Detect which cell encompasses the target text, then output its [X, Y] center coordinate. 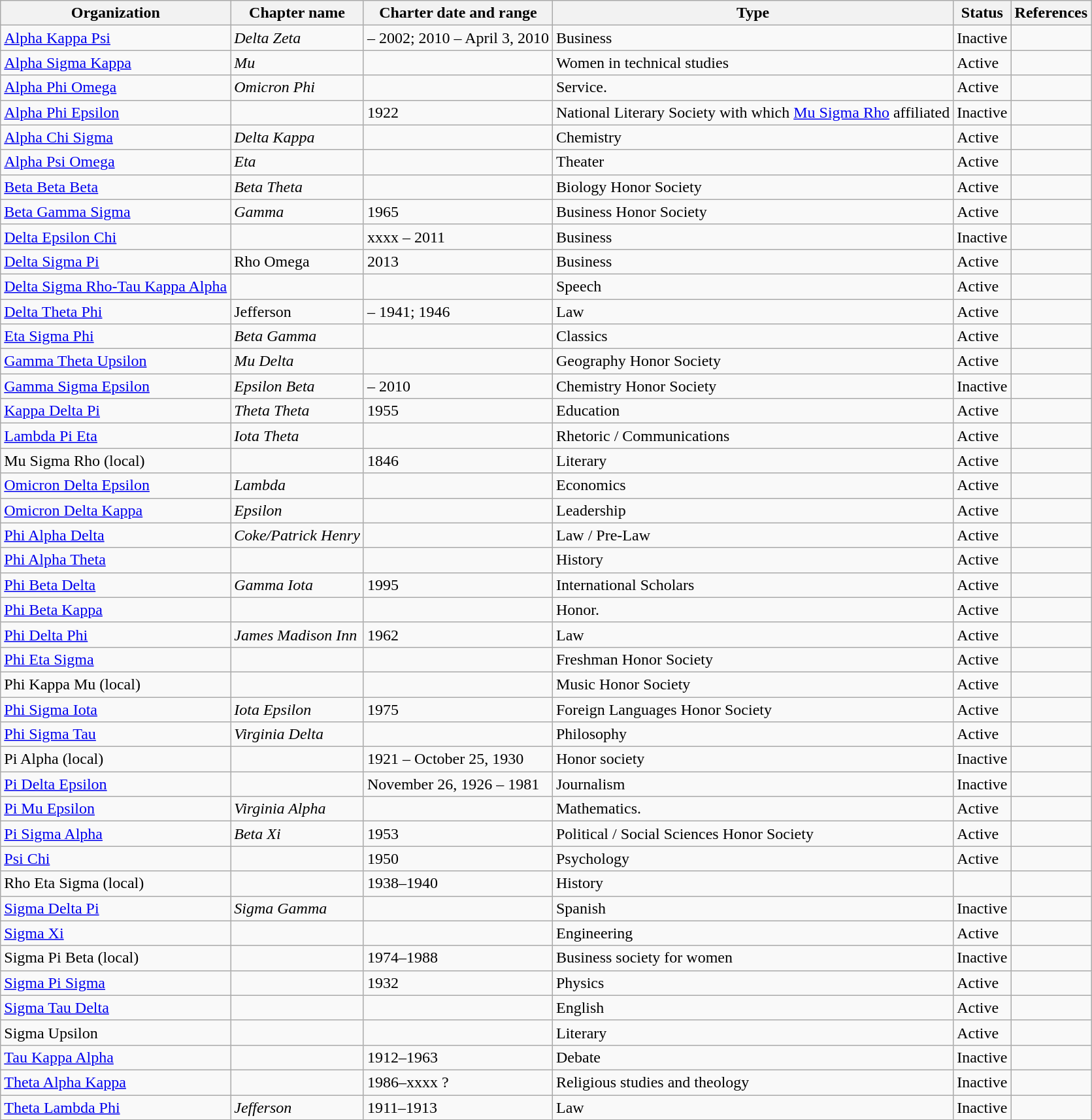
Phi Sigma Tau [116, 734]
International Scholars [753, 585]
Journalism [753, 784]
1932 [457, 983]
Chemistry Honor Society [753, 386]
Rho Omega [297, 261]
Mu Sigma Rho (local) [116, 461]
Psychology [753, 859]
Mu Delta [297, 361]
Beta Gamma [297, 337]
Sigma Pi Sigma [116, 983]
Phi Sigma Iota [116, 709]
1938–1940 [457, 883]
– 1941; 1946 [457, 312]
Sigma Xi [116, 933]
English [753, 1008]
Gamma [297, 212]
– 2010 [457, 386]
1986–xxxx ? [457, 1082]
Mathematics. [753, 809]
Gamma Iota [297, 585]
Delta Epsilon Chi [116, 237]
Phi Eta Sigma [116, 659]
Alpha Phi Omega [116, 88]
Rho Eta Sigma (local) [116, 883]
xxxx – 2011 [457, 237]
Chapter name [297, 13]
Iota Epsilon [297, 709]
1975 [457, 709]
1846 [457, 461]
1911–1913 [457, 1108]
November 26, 1926 – 1981 [457, 784]
Lambda [297, 486]
1921 – October 25, 1930 [457, 759]
Tau Kappa Alpha [116, 1057]
Delta Theta Phi [116, 312]
Phi Alpha Theta [116, 560]
Omicron Phi [297, 88]
Rhetoric / Communications [753, 436]
References [1051, 13]
Epsilon [297, 510]
1950 [457, 859]
Economics [753, 486]
1995 [457, 585]
Service. [753, 88]
Beta Xi [297, 834]
Sigma Tau Delta [116, 1008]
Sigma Upsilon [116, 1032]
Education [753, 411]
Engineering [753, 933]
Phi Kappa Mu (local) [116, 684]
Alpha Chi Sigma [116, 137]
Beta Theta [297, 187]
Spanish [753, 908]
Omicron Delta Kappa [116, 510]
Classics [753, 337]
Sigma Pi Beta (local) [116, 958]
Beta Beta Beta [116, 187]
Honor society [753, 759]
Beta Gamma Sigma [116, 212]
Alpha Sigma Kappa [116, 63]
Law / Pre-Law [753, 535]
Honor. [753, 610]
Music Honor Society [753, 684]
Status [982, 13]
Philosophy [753, 734]
Chemistry [753, 137]
Business Honor Society [753, 212]
Alpha Psi Omega [116, 162]
Women in technical studies [753, 63]
Phi Beta Delta [116, 585]
Sigma Delta Pi [116, 908]
Coke/Patrick Henry [297, 535]
James Madison Inn [297, 634]
Phi Beta Kappa [116, 610]
Pi Sigma Alpha [116, 834]
1922 [457, 112]
1955 [457, 411]
Pi Mu Epsilon [116, 809]
Sigma Gamma [297, 908]
Theta Theta [297, 411]
Alpha Kappa Psi [116, 38]
Gamma Sigma Epsilon [116, 386]
Iota Theta [297, 436]
1965 [457, 212]
Organization [116, 13]
Alpha Phi Epsilon [116, 112]
Delta Sigma Pi [116, 261]
Delta Zeta [297, 38]
Psi Chi [116, 859]
1974–1988 [457, 958]
Pi Delta Epsilon [116, 784]
1962 [457, 634]
Eta [297, 162]
Charter date and range [457, 13]
Physics [753, 983]
Mu [297, 63]
Delta Kappa [297, 137]
Gamma Theta Upsilon [116, 361]
Delta Sigma Rho-Tau Kappa Alpha [116, 286]
Business society for women [753, 958]
Geography Honor Society [753, 361]
Theater [753, 162]
Theta Alpha Kappa [116, 1082]
Foreign Languages Honor Society [753, 709]
Freshman Honor Society [753, 659]
2013 [457, 261]
Virginia Alpha [297, 809]
Pi Alpha (local) [116, 759]
Biology Honor Society [753, 187]
Eta Sigma Phi [116, 337]
Phi Alpha Delta [116, 535]
Type [753, 13]
National Literary Society with which Mu Sigma Rho affiliated [753, 112]
Speech [753, 286]
Theta Lambda Phi [116, 1108]
Leadership [753, 510]
Virginia Delta [297, 734]
Phi Delta Phi [116, 634]
Political / Social Sciences Honor Society [753, 834]
Debate [753, 1057]
Omicron Delta Epsilon [116, 486]
1953 [457, 834]
Lambda Pi Eta [116, 436]
Kappa Delta Pi [116, 411]
Epsilon Beta [297, 386]
– 2002; 2010 – April 3, 2010 [457, 38]
1912–1963 [457, 1057]
Religious studies and theology [753, 1082]
